Search for the cell housing the specified text and yield its (X, Y) center coordinate. 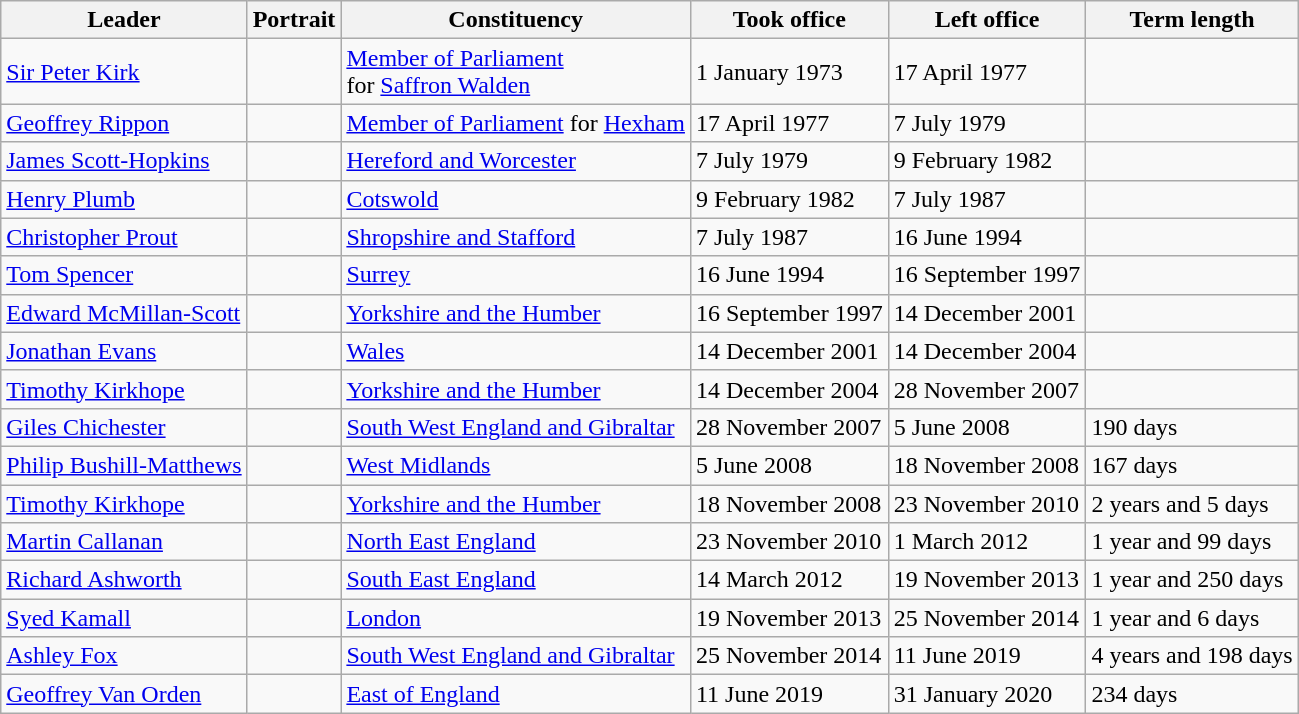
East of England (516, 694)
Shropshire and Stafford (516, 237)
North East England (516, 542)
190 days (1192, 427)
Cotswold (516, 199)
Wales (516, 351)
1 January 1973 (789, 72)
Henry Plumb (124, 199)
Ashley Fox (124, 656)
Edward McMillan-Scott (124, 313)
South East England (516, 580)
2 years and 5 days (1192, 503)
4 years and 198 days (1192, 656)
Hereford and Worcester (516, 161)
Richard Ashworth (124, 580)
Constituency (516, 20)
Left office (987, 20)
1 March 2012 (987, 542)
Tom Spencer (124, 275)
31 January 2020 (987, 694)
1 year and 250 days (1192, 580)
Geoffrey Rippon (124, 123)
14 March 2012 (789, 580)
Giles Chichester (124, 427)
Christopher Prout (124, 237)
Surrey (516, 275)
Portrait (294, 20)
Jonathan Evans (124, 351)
Geoffrey Van Orden (124, 694)
Member of Parliamentfor Saffron Walden (516, 72)
Philip Bushill-Matthews (124, 465)
James Scott-Hopkins (124, 161)
167 days (1192, 465)
West Midlands (516, 465)
Term length (1192, 20)
Member of Parliament for Hexham (516, 123)
Took office (789, 20)
London (516, 618)
1 year and 6 days (1192, 618)
Syed Kamall (124, 618)
Sir Peter Kirk (124, 72)
234 days (1192, 694)
1 year and 99 days (1192, 542)
Leader (124, 20)
Martin Callanan (124, 542)
